Provide the [X, Y] coordinate of the cell's center where the given text is located.  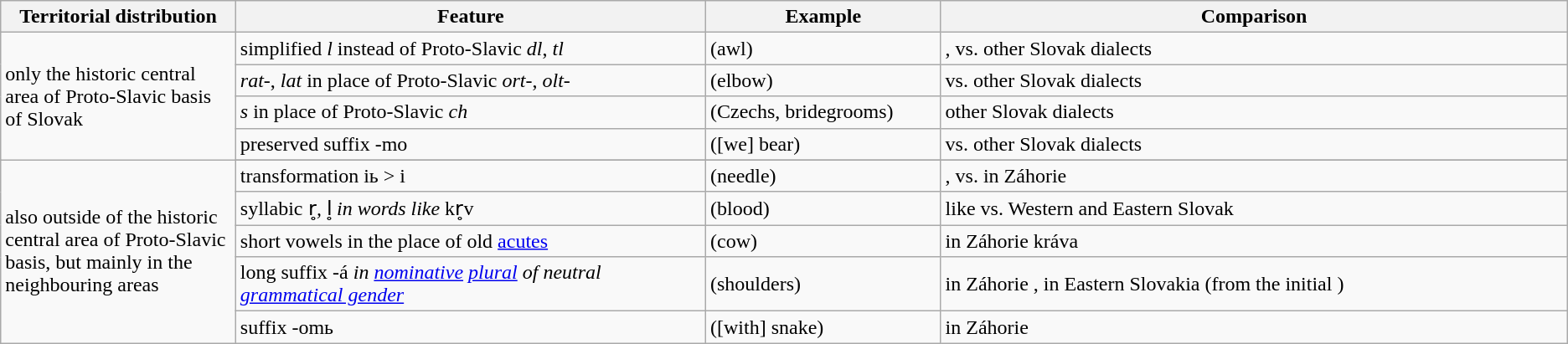
Feature [471, 17]
simplified l instead of Proto-Slavic dl, tl [471, 49]
([we] bear) [823, 144]
transformation iь > i [471, 176]
s in place of Proto-Slavic ch [471, 112]
(awl) [823, 49]
(elbow) [823, 80]
([with] snake) [823, 327]
(blood) [823, 208]
syllabic r̥, l̥ in words like kr̥v [471, 208]
, vs. in Záhorie [1254, 176]
suffix -omь [471, 327]
short vowels in the place of old acutes [471, 241]
other Slovak dialects [1254, 112]
long suffix -á in nominative plural of neutral grammatical gender [471, 285]
(shoulders) [823, 285]
in Záhorie [1254, 327]
, vs. other Slovak dialects [1254, 49]
preserved suffix -mo [471, 144]
(Czechs, bridegrooms) [823, 112]
Territorial distribution [119, 17]
(needle) [823, 176]
(cow) [823, 241]
also outside of the historic central area of Proto-Slavic basis, but mainly in the neighbouring areas [119, 251]
rat-, lat in place of Proto-Slavic ort-, olt- [471, 80]
in Záhorie , in Eastern Slovakia (from the initial ) [1254, 285]
in Záhorie kráva [1254, 241]
only the historic central area of Proto-Slavic basis of Slovak [119, 96]
like vs. Western and Eastern Slovak [1254, 208]
Example [823, 17]
Comparison [1254, 17]
